Return (x, y) of the center of cell containing provided text 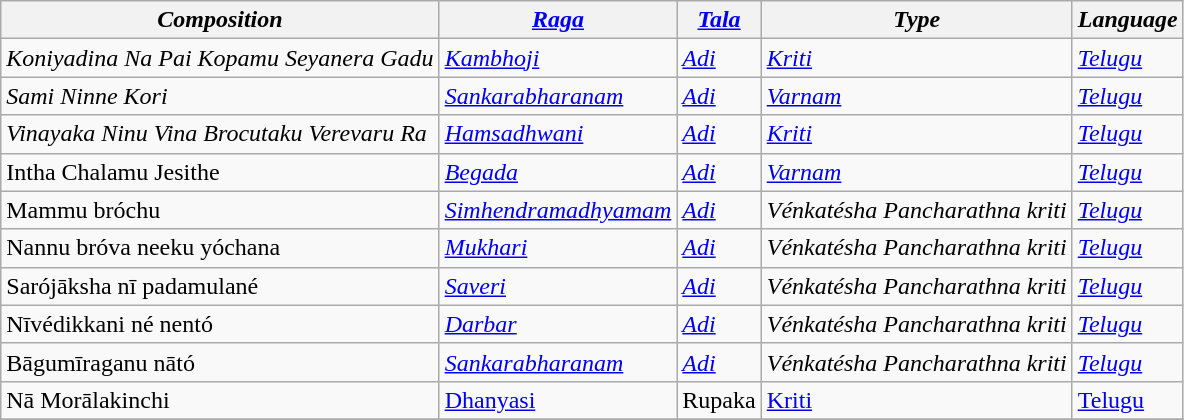
Composition (220, 20)
Begada (558, 172)
Mammu bróchu (220, 210)
Saveri (558, 286)
Sarójāksha nī padamulané (220, 286)
Bāgumīraganu nātó (220, 362)
Kambhoji (558, 58)
Language (1128, 20)
Intha Chalamu Jesithe (220, 172)
Sami Ninne Kori (220, 96)
Simhendramadhyamam (558, 210)
Rupaka (719, 400)
Koniyadina Na Pai Kopamu Seyanera Gadu (220, 58)
Vinayaka Ninu Vina Brocutaku Verevaru Ra (220, 134)
Mukhari (558, 248)
Hamsadhwani (558, 134)
Darbar (558, 324)
Type (916, 20)
Nannu bróva neeku yóchana (220, 248)
Nā Morālakinchi (220, 400)
Dhanyasi (558, 400)
Nīvédikkani né nentó (220, 324)
Tala (719, 20)
Raga (558, 20)
